Capture the cell that displays the provided text and extract its [X, Y] central coordinate. 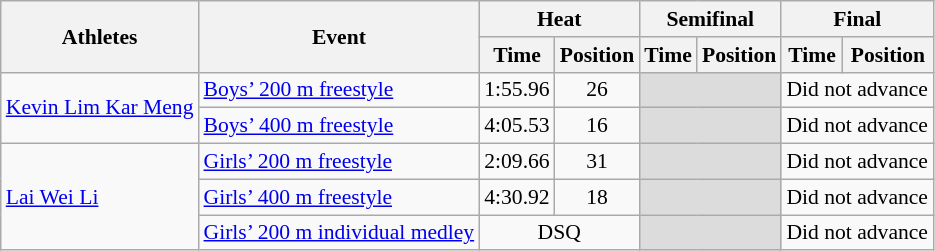
Boys’ 400 m freestyle [340, 126]
Final [857, 19]
1:55.96 [516, 90]
2:09.66 [516, 162]
DSQ [559, 233]
Girls’ 200 m freestyle [340, 162]
Semifinal [710, 19]
4:05.53 [516, 126]
26 [597, 90]
Lai Wei Li [100, 198]
Boys’ 200 m freestyle [340, 90]
Heat [559, 19]
31 [597, 162]
4:30.92 [516, 197]
16 [597, 126]
Kevin Lim Kar Meng [100, 108]
Event [340, 36]
Girls’ 200 m individual medley [340, 233]
Girls’ 400 m freestyle [340, 197]
18 [597, 197]
Athletes [100, 36]
